For the text-containing cell, return its midpoint in (x, y) coordinate format. 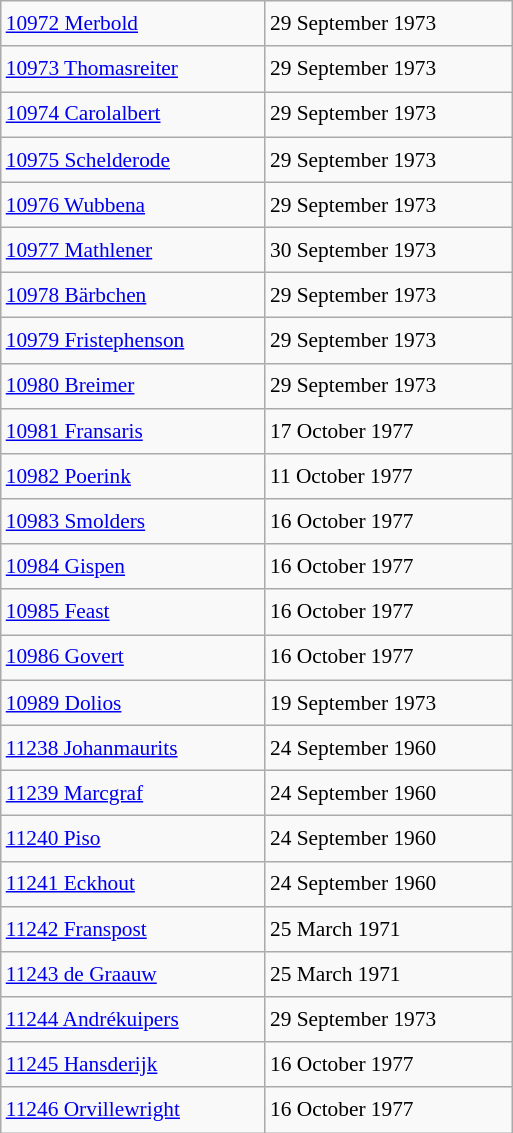
10978 Bärbchen (133, 296)
10977 Mathlener (133, 250)
10979 Fristephenson (133, 340)
11241 Eckhout (133, 884)
11 October 1977 (388, 476)
10976 Wubbena (133, 204)
10980 Breimer (133, 386)
10989 Dolios (133, 702)
10975 Schelderode (133, 160)
10974 Carolalbert (133, 114)
10973 Thomasreiter (133, 68)
30 September 1973 (388, 250)
11245 Hansderijk (133, 1064)
10982 Poerink (133, 476)
10986 Govert (133, 658)
10984 Gispen (133, 566)
11243 de Graauw (133, 974)
10972 Merbold (133, 24)
11240 Piso (133, 838)
11246 Orvillewright (133, 1110)
11238 Johanmaurits (133, 748)
11242 Franspost (133, 928)
19 September 1973 (388, 702)
10985 Feast (133, 612)
10983 Smolders (133, 522)
17 October 1977 (388, 430)
11244 Andrékuipers (133, 1020)
11239 Marcgraf (133, 792)
10981 Fransaris (133, 430)
